Identify which cell holds the provided text, then report its (x, y) central coordinate. 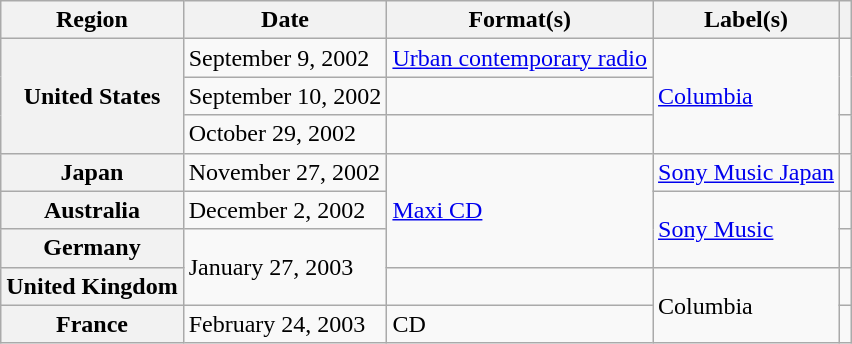
Region (92, 20)
CD (520, 324)
December 2, 2002 (285, 210)
Sony Music Japan (746, 172)
October 29, 2002 (285, 134)
Australia (92, 210)
Format(s) (520, 20)
Germany (92, 248)
February 24, 2003 (285, 324)
France (92, 324)
September 9, 2002 (285, 58)
United Kingdom (92, 286)
Label(s) (746, 20)
Sony Music (746, 229)
Date (285, 20)
January 27, 2003 (285, 267)
September 10, 2002 (285, 96)
Urban contemporary radio (520, 58)
Maxi CD (520, 210)
United States (92, 96)
Japan (92, 172)
November 27, 2002 (285, 172)
